Pinpoint the cell where the given text exists, returning its [X, Y] midpoint coordinate. 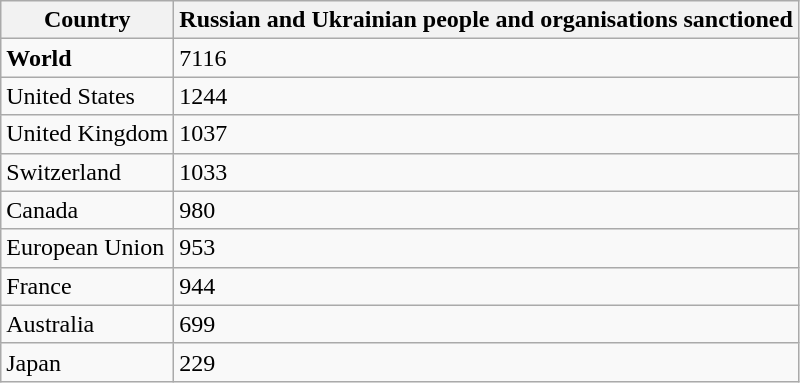
944 [486, 286]
European Union [88, 248]
699 [486, 324]
980 [486, 210]
Russian and Ukrainian people and organisations sanctioned [486, 20]
953 [486, 248]
Australia [88, 324]
1037 [486, 134]
France [88, 286]
Japan [88, 362]
7116 [486, 58]
Switzerland [88, 172]
Country [88, 20]
1033 [486, 172]
United States [88, 96]
World [88, 58]
United Kingdom [88, 134]
Canada [88, 210]
229 [486, 362]
1244 [486, 96]
